Detect which cell encompasses the target text, then output its (X, Y) center coordinate. 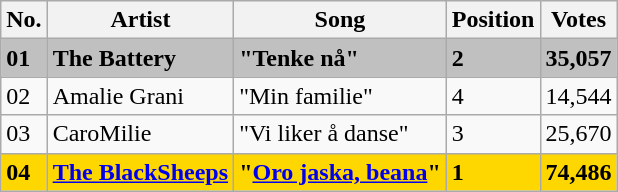
The BlackSheeps (140, 172)
4 (493, 96)
04 (24, 172)
25,670 (578, 134)
"Min familie" (340, 96)
35,057 (578, 58)
Artist (140, 20)
"Oro jaska, beana" (340, 172)
Position (493, 20)
01 (24, 58)
No. (24, 20)
The Battery (140, 58)
"Tenke nå" (340, 58)
Votes (578, 20)
02 (24, 96)
1 (493, 172)
"Vi liker å danse" (340, 134)
2 (493, 58)
14,544 (578, 96)
CaroMilie (140, 134)
Song (340, 20)
74,486 (578, 172)
03 (24, 134)
3 (493, 134)
Amalie Grani (140, 96)
